Return (X, Y) of the center of cell containing provided text 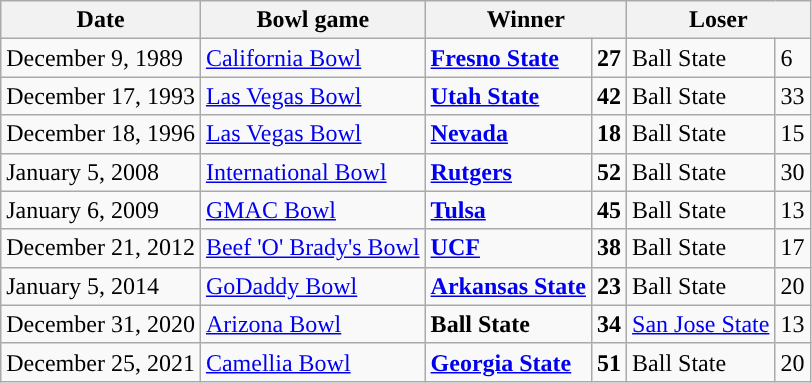
38 (608, 248)
Loser (718, 20)
Date (101, 20)
International Bowl (312, 172)
15 (792, 134)
Nevada (508, 134)
Tulsa (508, 210)
18 (608, 134)
23 (608, 286)
January 5, 2008 (101, 172)
27 (608, 58)
UCF (508, 248)
December 21, 2012 (101, 248)
GoDaddy Bowl (312, 286)
Beef 'O' Brady's Bowl (312, 248)
34 (608, 324)
17 (792, 248)
Fresno State (508, 58)
San Jose State (701, 324)
GMAC Bowl (312, 210)
Rutgers (508, 172)
January 6, 2009 (101, 210)
33 (792, 96)
30 (792, 172)
45 (608, 210)
Winner (526, 20)
Camellia Bowl (312, 362)
6 (792, 58)
Bowl game (312, 20)
December 18, 1996 (101, 134)
December 25, 2021 (101, 362)
December 31, 2020 (101, 324)
Utah State (508, 96)
December 9, 1989 (101, 58)
Arkansas State (508, 286)
Arizona Bowl (312, 324)
December 17, 1993 (101, 96)
42 (608, 96)
Georgia State (508, 362)
California Bowl (312, 58)
52 (608, 172)
January 5, 2014 (101, 286)
51 (608, 362)
